Return the [x, y] coordinate for the center point of the cell that contains the specified text.  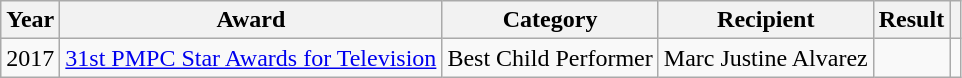
Recipient [766, 20]
Year [30, 20]
Best Child Performer [550, 58]
31st PMPC Star Awards for Television [251, 58]
Marc Justine Alvarez [766, 58]
Award [251, 20]
Category [550, 20]
2017 [30, 58]
Result [911, 20]
